Identify which cell holds the provided text, then report its (X, Y) central coordinate. 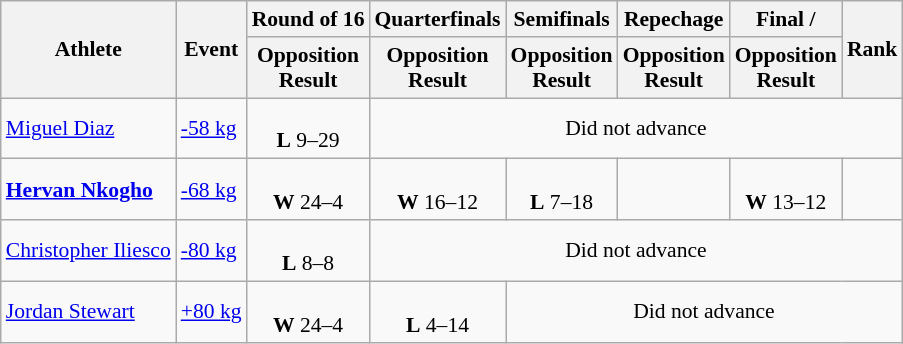
-80 kg (212, 250)
-58 kg (212, 128)
Christopher Iliesco (88, 250)
Hervan Nkogho (88, 190)
Semifinals (562, 19)
W 16–12 (437, 190)
-68 kg (212, 190)
Miguel Diaz (88, 128)
Event (212, 50)
Round of 16 (308, 19)
L 9–29 (308, 128)
L 7–18 (562, 190)
Final / (786, 19)
L 4–14 (437, 312)
Jordan Stewart (88, 312)
Quarterfinals (437, 19)
Athlete (88, 50)
Repechage (674, 19)
W 13–12 (786, 190)
+80 kg (212, 312)
Rank (872, 50)
L 8–8 (308, 250)
